Scan for the cell matching the given text and deliver its (x, y) coordinate at center. 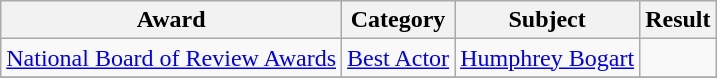
Humphrey Bogart (548, 58)
Best Actor (398, 58)
Result (678, 20)
Category (398, 20)
Award (172, 20)
Subject (548, 20)
National Board of Review Awards (172, 58)
